Provide the [X, Y] coordinate of the cell's center where the given text is located.  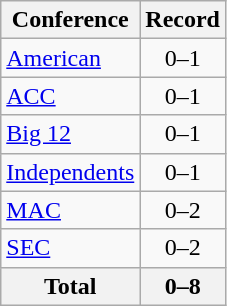
Conference [70, 20]
Record [183, 20]
SEC [70, 248]
Independents [70, 172]
Big 12 [70, 134]
American [70, 58]
MAC [70, 210]
ACC [70, 96]
Total [70, 286]
0–8 [183, 286]
